Locate the cell with the specified text and output its [X, Y] center coordinate. 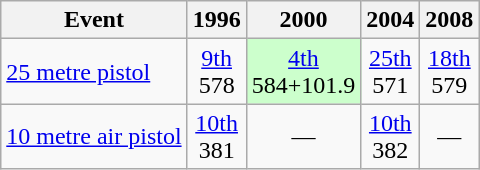
Event [94, 20]
25 metre pistol [94, 72]
2008 [450, 20]
2004 [390, 20]
4th584+101.9 [304, 72]
25th571 [390, 72]
10th382 [390, 136]
9th578 [216, 72]
10th381 [216, 136]
2000 [304, 20]
10 metre air pistol [94, 136]
1996 [216, 20]
18th579 [450, 72]
